Determine the (x, y) coordinate at the center of the cell enclosing the given text.  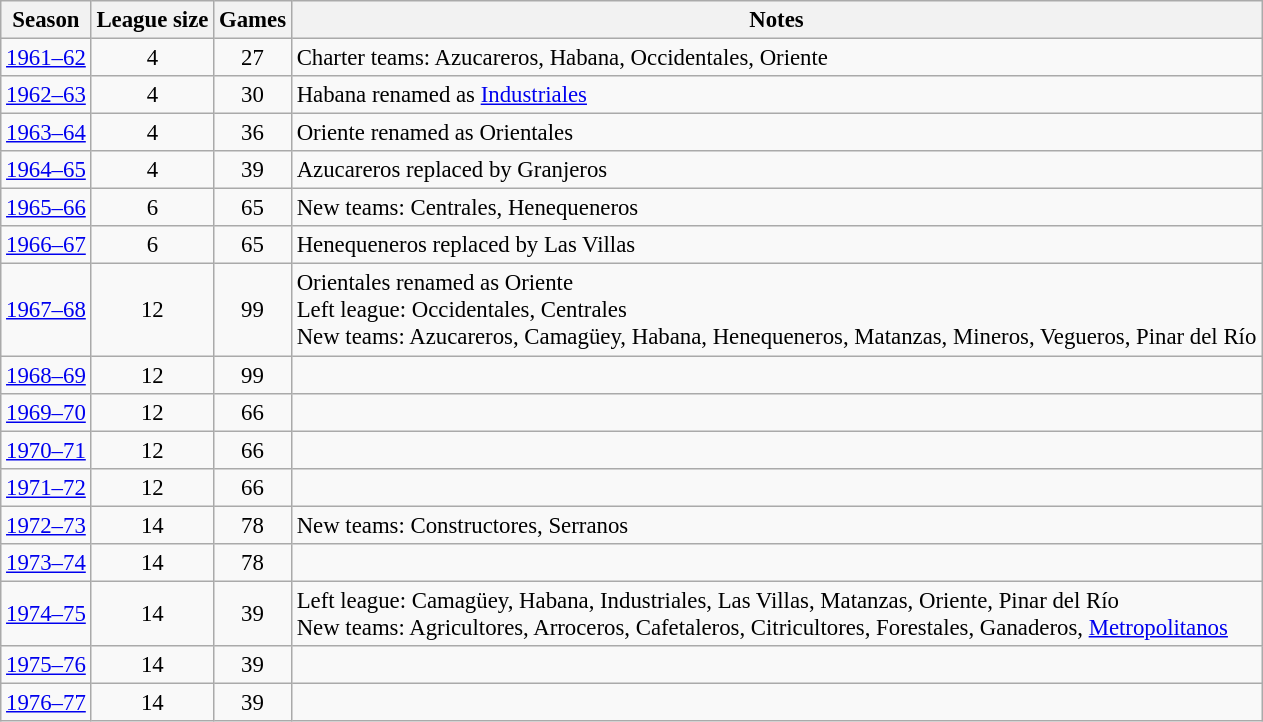
1969–70 (46, 412)
1973–74 (46, 563)
New teams: Centrales, Henequeneros (776, 208)
1968–69 (46, 375)
1967–68 (46, 310)
30 (253, 95)
Notes (776, 20)
27 (253, 58)
1975–76 (46, 665)
Habana renamed as Industriales (776, 95)
1974–75 (46, 614)
1961–62 (46, 58)
Charter teams: Azucareros, Habana, Occidentales, Oriente (776, 58)
36 (253, 133)
Henequeneros replaced by Las Villas (776, 245)
Season (46, 20)
New teams: Constructores, Serranos (776, 525)
1972–73 (46, 525)
Azucareros replaced by Granjeros (776, 170)
1965–66 (46, 208)
Oriente renamed as Orientales (776, 133)
Games (253, 20)
1962–63 (46, 95)
1964–65 (46, 170)
1963–64 (46, 133)
1966–67 (46, 245)
League size (152, 20)
1976–77 (46, 702)
1970–71 (46, 450)
1971–72 (46, 487)
